Capture the cell that displays the provided text and extract its [X, Y] central coordinate. 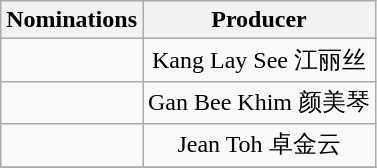
Producer [258, 20]
Jean Toh 卓金云 [258, 146]
Kang Lay See 江丽丝 [258, 60]
Gan Bee Khim 颜美琴 [258, 102]
Nominations [72, 20]
